Return [x, y] of the center of cell containing provided text 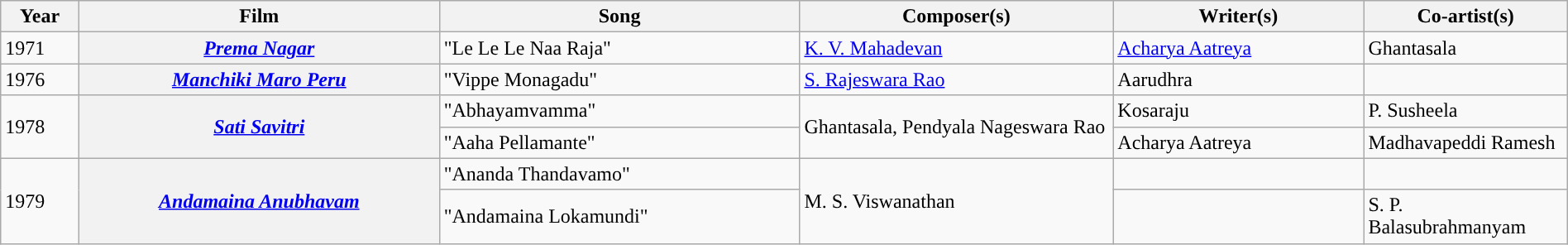
Madhavapeddi Ramesh [1465, 142]
Film [259, 17]
K. V. Mahadevan [956, 48]
1978 [40, 127]
"Ananda Thandavamo" [619, 174]
S. Rajeswara Rao [956, 79]
"Andamaina Lokamundi" [619, 217]
Andamaina Anubhavam [259, 200]
Sati Savitri [259, 127]
1976 [40, 79]
"Abhayamvamma" [619, 111]
Aarudhra [1239, 79]
1971 [40, 48]
Manchiki Maro Peru [259, 79]
"Aaha Pellamante" [619, 142]
Year [40, 17]
Kosaraju [1239, 111]
S. P. Balasubrahmanyam [1465, 217]
Writer(s) [1239, 17]
"Vippe Monagadu" [619, 79]
"Le Le Le Naa Raja" [619, 48]
Composer(s) [956, 17]
Ghantasala, Pendyala Nageswara Rao [956, 127]
Ghantasala [1465, 48]
1979 [40, 200]
Song [619, 17]
P. Susheela [1465, 111]
Co-artist(s) [1465, 17]
Prema Nagar [259, 48]
M. S. Viswanathan [956, 200]
